From the cell containing the given text, extract its center point as [X, Y] coordinate. 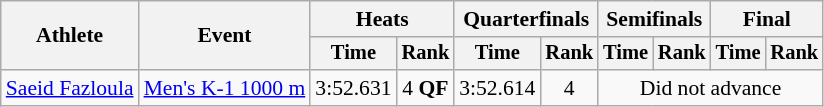
Men's K-1 1000 m [225, 88]
Event [225, 36]
Semifinals [654, 19]
3:52.631 [353, 88]
3:52.614 [497, 88]
Did not advance [710, 88]
Saeid Fazloula [70, 88]
Quarterfinals [526, 19]
Athlete [70, 36]
4 QF [426, 88]
Heats [382, 19]
Final [767, 19]
4 [569, 88]
